Scan for the cell matching the given text and deliver its (X, Y) coordinate at center. 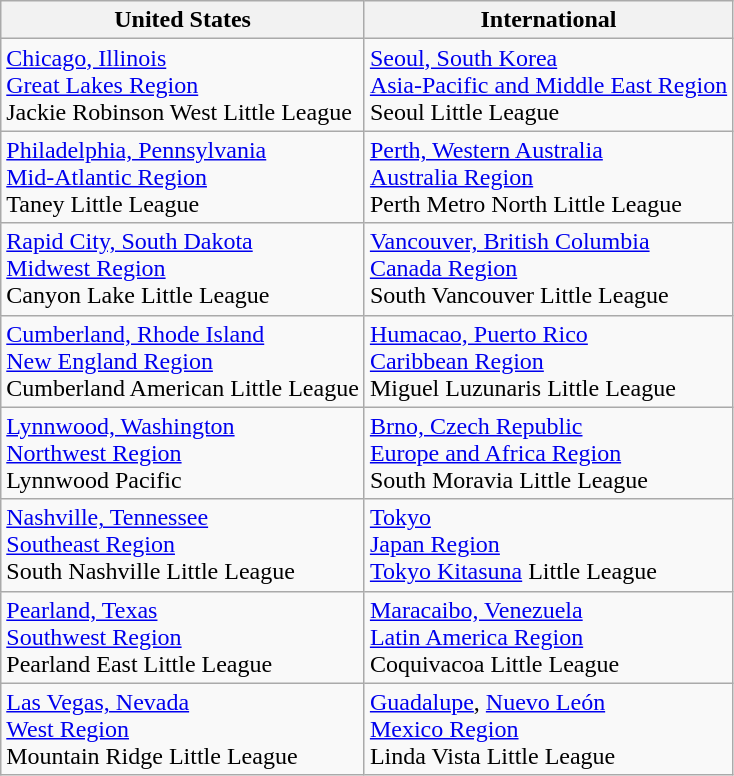
Seoul, South Korea Asia-Pacific and Middle East Region Seoul Little League (548, 85)
Philadelphia, Pennsylvania Mid-Atlantic Region Taney Little League (183, 177)
Guadalupe, Nuevo León Mexico Region Linda Vista Little League (548, 729)
Maracaibo, Venezuela Latin America Region Coquivacoa Little League (548, 637)
Perth, Western Australia Australia Region Perth Metro North Little League (548, 177)
Cumberland, Rhode Island New England Region Cumberland American Little League (183, 361)
Brno, Czech Republic Europe and Africa Region South Moravia Little League (548, 453)
Rapid City, South Dakota Midwest Region Canyon Lake Little League (183, 269)
Lynnwood, Washington Northwest Region Lynnwood Pacific (183, 453)
Pearland, Texas Southwest Region Pearland East Little League (183, 637)
Nashville, Tennessee Southeast Region South Nashville Little League (183, 545)
United States (183, 20)
International (548, 20)
Humacao, Puerto Rico Caribbean Region Miguel Luzunaris Little League (548, 361)
Tokyo Japan Region Tokyo Kitasuna Little League (548, 545)
Chicago, Illinois Great Lakes Region Jackie Robinson West Little League (183, 85)
Las Vegas, Nevada West Region Mountain Ridge Little League (183, 729)
Vancouver, British Columbia Canada Region South Vancouver Little League (548, 269)
